Find where the given text appears and provide that cell's center as (X, Y) coordinate. 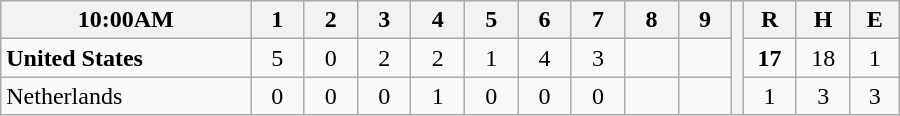
7 (598, 20)
Netherlands (126, 96)
H (823, 20)
17 (770, 58)
9 (704, 20)
R (770, 20)
8 (652, 20)
18 (823, 58)
6 (544, 20)
E (874, 20)
10:00AM (126, 20)
United States (126, 58)
